Return the (X, Y) coordinate for the center point of the cell that contains the specified text.  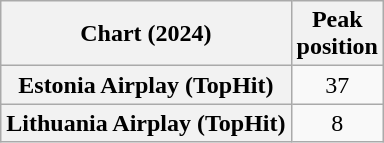
8 (337, 123)
37 (337, 85)
Estonia Airplay (TopHit) (146, 85)
Chart (2024) (146, 34)
Lithuania Airplay (TopHit) (146, 123)
Peakposition (337, 34)
